Scan for the cell matching the given text and deliver its [X, Y] coordinate at center. 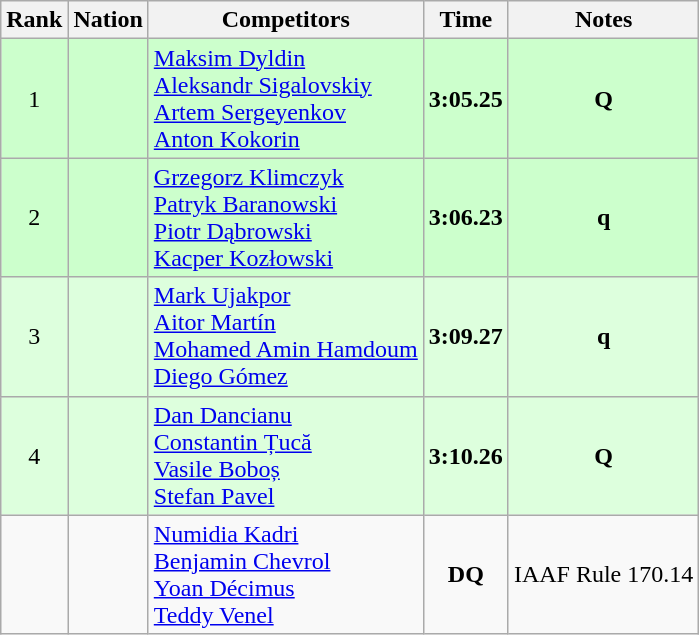
Dan DancianuConstantin ȚucăVasile BoboșStefan Pavel [286, 456]
3:05.25 [466, 98]
4 [34, 456]
Mark UjakporAitor MartínMohamed Amin HamdoumDiego Gómez [286, 336]
3:10.26 [466, 456]
Nation [108, 20]
IAAF Rule 170.14 [603, 574]
3:06.23 [466, 218]
DQ [466, 574]
Time [466, 20]
Rank [34, 20]
1 [34, 98]
Notes [603, 20]
Numidia KadriBenjamin ChevrolYoan DécimusTeddy Venel [286, 574]
Competitors [286, 20]
Maksim DyldinAleksandr SigalovskiyArtem SergeyenkovAnton Kokorin [286, 98]
Grzegorz KlimczykPatryk BaranowskiPiotr DąbrowskiKacper Kozłowski [286, 218]
3 [34, 336]
3:09.27 [466, 336]
2 [34, 218]
